Return the (x, y) coordinate for the center point of the cell that contains the specified text.  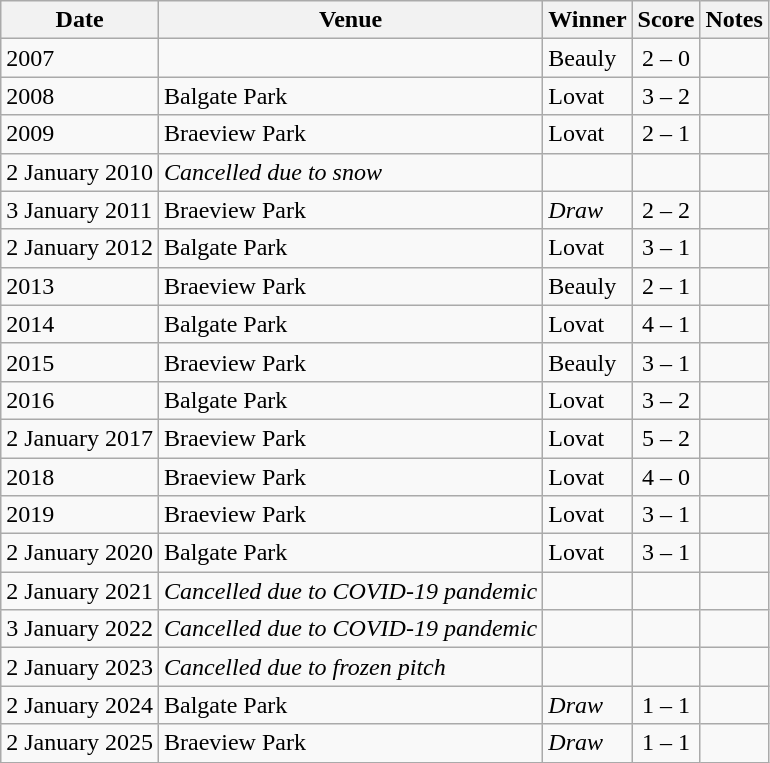
2 – 0 (666, 58)
2013 (80, 286)
Notes (734, 20)
4 – 1 (666, 324)
2019 (80, 515)
2 – 2 (666, 210)
2007 (80, 58)
2016 (80, 400)
Score (666, 20)
2018 (80, 477)
Venue (350, 20)
2 January 2025 (80, 743)
2014 (80, 324)
2 January 2010 (80, 172)
2 January 2020 (80, 553)
2009 (80, 134)
2 January 2021 (80, 591)
Date (80, 20)
3 January 2011 (80, 210)
2 January 2012 (80, 248)
4 – 0 (666, 477)
3 January 2022 (80, 629)
2015 (80, 362)
2008 (80, 96)
2 January 2024 (80, 705)
Cancelled due to snow (350, 172)
2 January 2017 (80, 438)
Cancelled due to frozen pitch (350, 667)
Winner (588, 20)
5 – 2 (666, 438)
2 January 2023 (80, 667)
